Determine the [X, Y] coordinate at the center of the cell enclosing the given text.  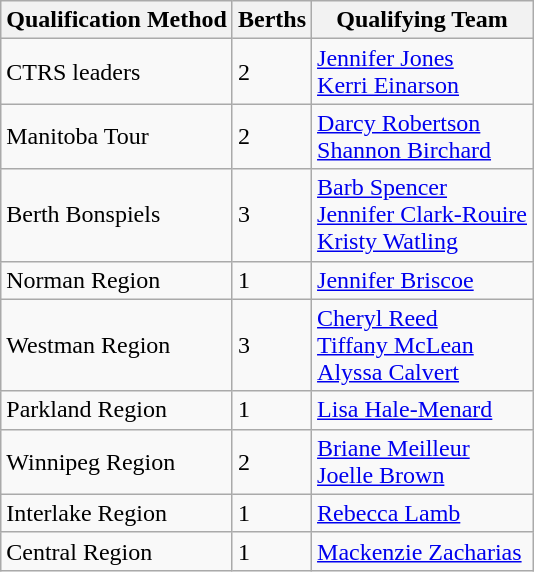
Interlake Region [117, 513]
Jennifer Briscoe [422, 280]
Qualification Method [117, 20]
Cheryl Reed Tiffany McLean Alyssa Calvert [422, 345]
Jennifer Jones Kerri Einarson [422, 72]
Parkland Region [117, 410]
Manitoba Tour [117, 136]
Briane Meilleur Joelle Brown [422, 462]
Westman Region [117, 345]
Darcy Robertson Shannon Birchard [422, 136]
Mackenzie Zacharias [422, 551]
Lisa Hale-Menard [422, 410]
Winnipeg Region [117, 462]
Berths [272, 20]
Berth Bonspiels [117, 215]
CTRS leaders [117, 72]
Central Region [117, 551]
Qualifying Team [422, 20]
Barb Spencer Jennifer Clark-Rouire Kristy Watling [422, 215]
Rebecca Lamb [422, 513]
Norman Region [117, 280]
